Return the (x, y) coordinate for the center point of the cell that contains the specified text.  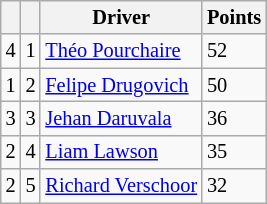
Théo Pourchaire (121, 51)
36 (234, 118)
5 (31, 186)
Richard Verschoor (121, 186)
52 (234, 51)
Driver (121, 17)
32 (234, 186)
35 (234, 152)
Felipe Drugovich (121, 85)
Liam Lawson (121, 152)
Jehan Daruvala (121, 118)
Points (234, 17)
50 (234, 85)
